Pinpoint the cell where the given text exists, returning its (X, Y) midpoint coordinate. 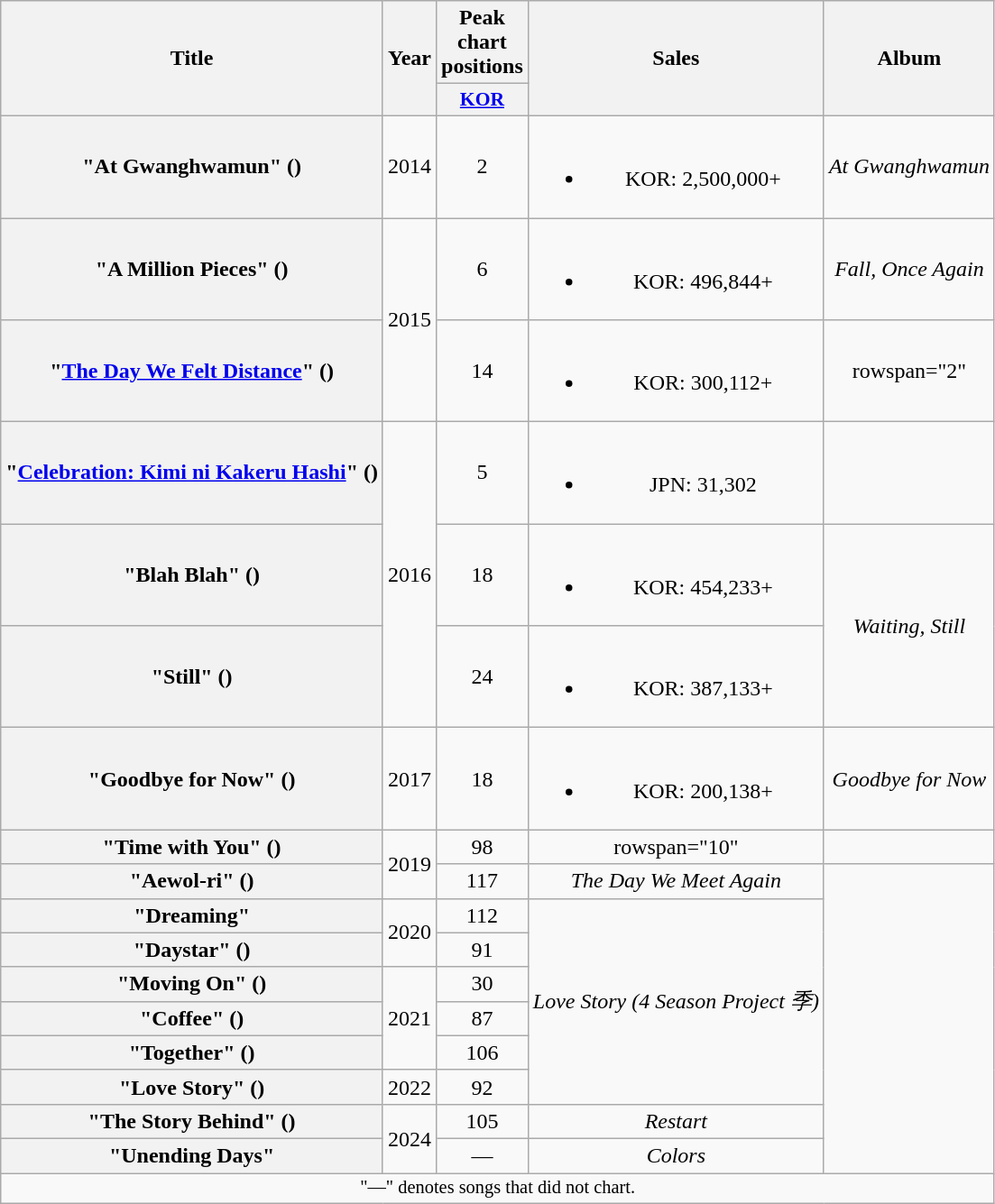
"Coffee" () (192, 1018)
30 (483, 984)
"Moving On" () (192, 984)
"Love Story" () (192, 1087)
106 (483, 1052)
"At Gwanghwamun" () (192, 166)
2022 (410, 1087)
The Day We Meet Again (676, 881)
112 (483, 915)
91 (483, 950)
2 (483, 166)
"The Day We Felt Distance" () (192, 372)
KOR: 387,133+ (676, 676)
Waiting, Still (909, 626)
rowspan="2" (909, 372)
"Aewol-ri" () (192, 881)
Colors (676, 1155)
Fall, Once Again (909, 269)
KOR: 2,500,000+ (676, 166)
92 (483, 1087)
6 (483, 269)
KOR (483, 100)
117 (483, 881)
KOR: 454,233+ (676, 575)
2024 (410, 1138)
Goodbye for Now (909, 779)
98 (483, 847)
2014 (410, 166)
"Blah Blah" () (192, 575)
"The Story Behind" () (192, 1121)
"Goodbye for Now" () (192, 779)
2019 (410, 864)
105 (483, 1121)
"Time with You" () (192, 847)
"A Million Pieces" () (192, 269)
"Together" () (192, 1052)
2021 (410, 1018)
"Still" () (192, 676)
5 (483, 473)
2015 (410, 320)
rowspan="10" (676, 847)
2017 (410, 779)
87 (483, 1018)
Love Story (4 Season Project 季) (676, 1001)
JPN: 31,302 (676, 473)
— (483, 1155)
Year (410, 59)
"—" denotes songs that did not chart. (498, 1188)
Peakchartpositions (483, 42)
"Daystar" () (192, 950)
Sales (676, 59)
Title (192, 59)
"Dreaming" (192, 915)
KOR: 496,844+ (676, 269)
24 (483, 676)
KOR: 200,138+ (676, 779)
Restart (676, 1121)
2016 (410, 575)
"Unending Days" (192, 1155)
"Celebration: Kimi ni Kakeru Hashi" () (192, 473)
At Gwanghwamun (909, 166)
14 (483, 372)
Album (909, 59)
2020 (410, 933)
KOR: 300,112+ (676, 372)
